Extract the (X, Y) coordinate from the center of the cell holding the provided text.  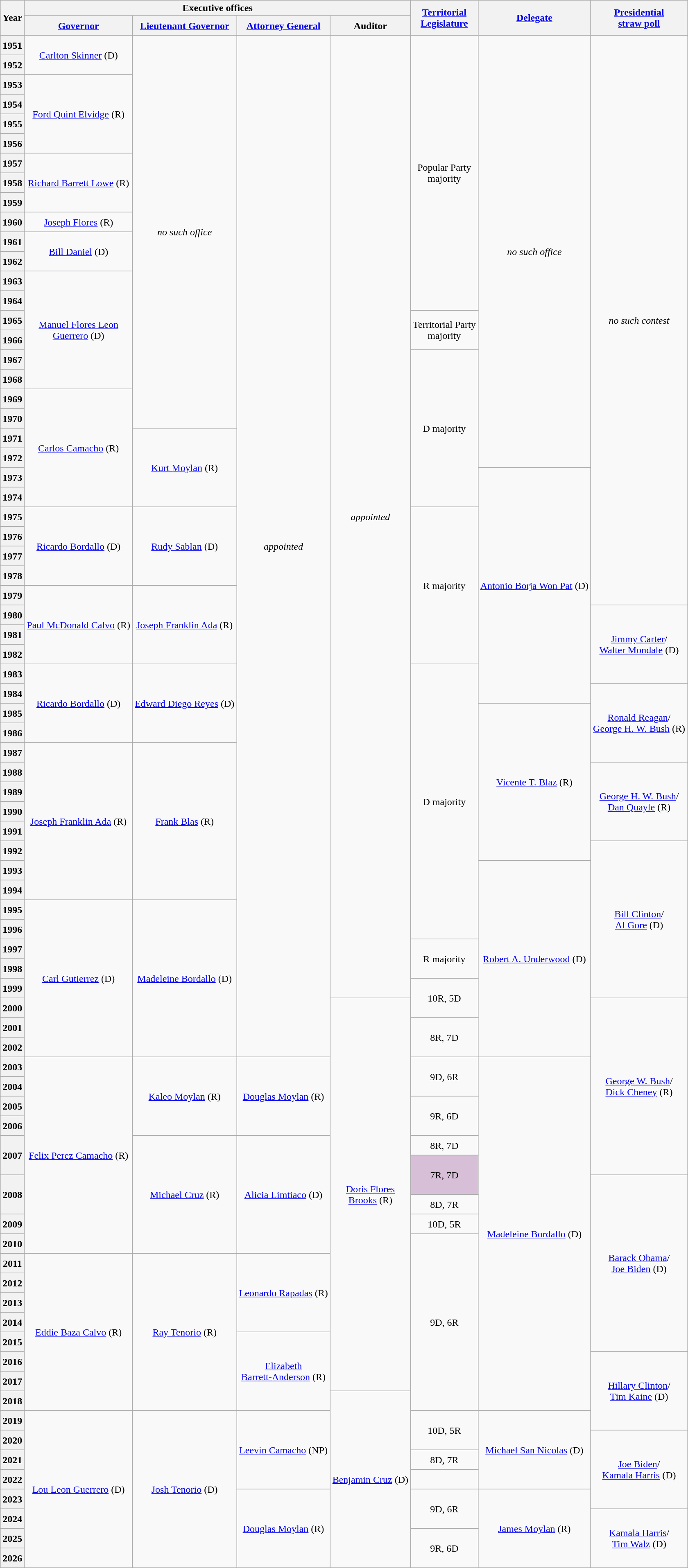
Joseph Flores (R) (79, 222)
1960 (12, 222)
2010 (12, 1244)
1962 (12, 262)
Michael Cruz (R) (185, 1195)
1977 (12, 556)
Ray Tenorio (R) (185, 1332)
1990 (12, 812)
1955 (12, 124)
Presidentialstraw poll (639, 18)
2013 (12, 1303)
Territorial Partymajority (445, 330)
1957 (12, 163)
2022 (12, 1480)
1976 (12, 537)
Lieutenant Governor (185, 26)
George W. Bush/Dick Cheney (R) (639, 1087)
Bill Daniel (D) (79, 252)
2026 (12, 1558)
1965 (12, 320)
2006 (12, 1126)
1988 (12, 772)
1964 (12, 301)
2009 (12, 1224)
George H. W. Bush/Dan Quayle (R) (639, 802)
1961 (12, 242)
Antonio Borja Won Pat (D) (534, 586)
Felix Perez Camacho (R) (79, 1155)
Kurt Moylan (R) (185, 468)
2007 (12, 1155)
Michael San Nicolas (D) (534, 1450)
Robert A. Underwood (D) (534, 959)
2023 (12, 1499)
7R, 7D (445, 1175)
1994 (12, 890)
Ford Quint Elvidge (R) (79, 114)
2008 (12, 1195)
2024 (12, 1519)
Kaleo Moylan (R) (185, 1096)
1986 (12, 733)
1993 (12, 871)
1974 (12, 497)
1991 (12, 831)
Ronald Reagan/George H. W. Bush (R) (639, 723)
Carl Gutierrez (D) (79, 979)
Josh Tenorio (D) (185, 1489)
Rudy Sablan (D) (185, 546)
Barack Obama/Joe Biden (D) (639, 1263)
ElizabethBarrett-Anderson (R) (283, 1372)
TerritorialLegislature (445, 18)
1972 (12, 458)
1992 (12, 851)
1999 (12, 988)
Frank Blas (R) (185, 821)
Kamala Harris/Tim Walz (D) (639, 1539)
2001 (12, 1028)
1989 (12, 792)
Joe Biden/Kamala Harris (D) (639, 1470)
1968 (12, 379)
2014 (12, 1322)
Manuel Flores LeonGuerrero (D) (79, 330)
Jimmy Carter/Walter Mondale (D) (639, 645)
Benjamin Cruz (D) (370, 1480)
2025 (12, 1539)
1981 (12, 635)
2020 (12, 1440)
2002 (12, 1047)
Edward Diego Reyes (D) (185, 704)
1996 (12, 930)
2018 (12, 1401)
2015 (12, 1342)
1984 (12, 694)
Eddie Baza Calvo (R) (79, 1332)
2021 (12, 1460)
1985 (12, 713)
no such contest (639, 320)
1958 (12, 183)
1971 (12, 438)
1969 (12, 399)
1954 (12, 104)
10R, 5D (445, 998)
Lou Leon Guerrero (D) (79, 1489)
2016 (12, 1362)
1951 (12, 45)
Carlos Camacho (R) (79, 448)
1975 (12, 517)
Richard Barrett Lowe (R) (79, 183)
1979 (12, 596)
James Moylan (R) (534, 1529)
Attorney General (283, 26)
1997 (12, 949)
Auditor (370, 26)
1980 (12, 615)
Popular Partymajority (445, 173)
1987 (12, 753)
1995 (12, 910)
1983 (12, 674)
1982 (12, 654)
1998 (12, 969)
Vicente T. Blaz (R) (534, 782)
Governor (79, 26)
1956 (12, 144)
1970 (12, 419)
2000 (12, 1008)
2005 (12, 1106)
1978 (12, 576)
2004 (12, 1087)
Paul McDonald Calvo (R) (79, 625)
1953 (12, 85)
1966 (12, 340)
Year (12, 18)
2017 (12, 1381)
2011 (12, 1263)
2012 (12, 1283)
Doris FloresBrooks (R) (370, 1195)
2003 (12, 1067)
Leevin Camacho (NP) (283, 1450)
Bill Clinton/Al Gore (D) (639, 920)
1952 (12, 65)
1973 (12, 478)
1959 (12, 203)
1963 (12, 281)
Delegate (534, 18)
Alicia Limtiaco (D) (283, 1195)
Carlton Skinner (D) (79, 55)
Leonardo Rapadas (R) (283, 1293)
2019 (12, 1421)
Executive offices (218, 8)
1967 (12, 360)
Hillary Clinton/Tim Kaine (D) (639, 1391)
